Return [x, y] of the center of cell containing provided text 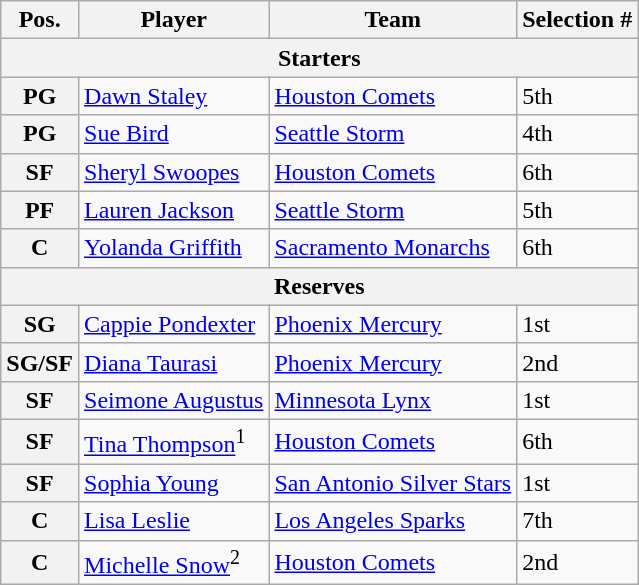
SG/SF [40, 362]
Reserves [320, 286]
Sophia Young [174, 483]
Diana Taurasi [174, 362]
Lauren Jackson [174, 210]
Minnesota Lynx [393, 400]
PF [40, 210]
Michelle Snow2 [174, 562]
Sheryl Swoopes [174, 172]
Sacramento Monarchs [393, 248]
Team [393, 20]
4th [578, 134]
Dawn Staley [174, 96]
Sue Bird [174, 134]
Starters [320, 58]
Cappie Pondexter [174, 324]
Selection # [578, 20]
Lisa Leslie [174, 521]
Player [174, 20]
San Antonio Silver Stars [393, 483]
Yolanda Griffith [174, 248]
7th [578, 521]
Seimone Augustus [174, 400]
SG [40, 324]
Pos. [40, 20]
Los Angeles Sparks [393, 521]
Tina Thompson1 [174, 442]
